Determine the [x, y] coordinate at the center of the cell enclosing the given text.  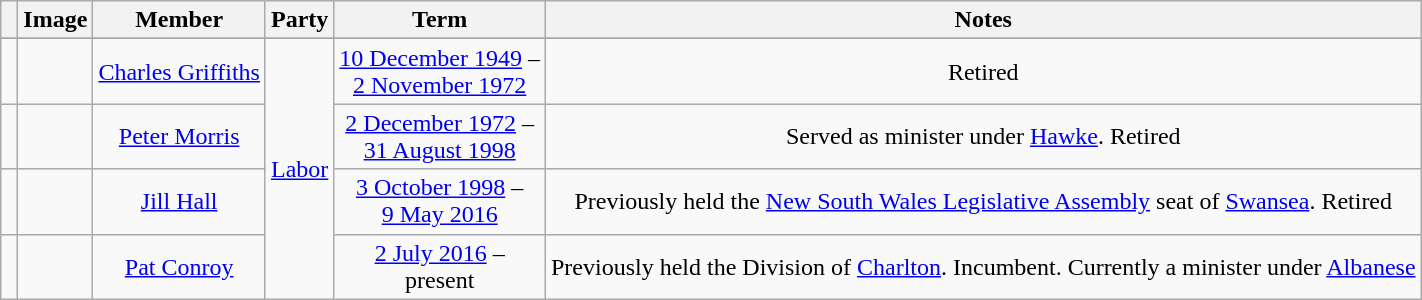
Retired [983, 72]
Image [56, 20]
Peter Morris [180, 136]
Party [299, 20]
Previously held the New South Wales Legislative Assembly seat of Swansea. Retired [983, 202]
Term [440, 20]
3 October 1998 –9 May 2016 [440, 202]
Served as minister under Hawke. Retired [983, 136]
Jill Hall [180, 202]
2 December 1972 –31 August 1998 [440, 136]
Member [180, 20]
2 July 2016 –present [440, 266]
Previously held the Division of Charlton. Incumbent. Currently a minister under Albanese [983, 266]
Charles Griffiths [180, 72]
Pat Conroy [180, 266]
Notes [983, 20]
Labor [299, 169]
10 December 1949 –2 November 1972 [440, 72]
